Determine the (X, Y) coordinate at the center of the cell enclosing the given text.  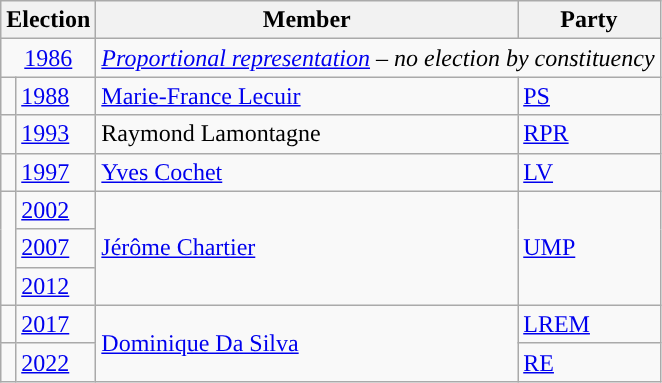
PS (589, 96)
Election (48, 20)
Jérôme Chartier (307, 248)
1986 (48, 58)
2017 (56, 324)
1988 (56, 96)
1993 (56, 134)
Member (307, 20)
RE (589, 362)
1997 (56, 172)
UMP (589, 248)
2002 (56, 210)
LREM (589, 324)
RPR (589, 134)
2012 (56, 286)
2022 (56, 362)
Raymond Lamontagne (307, 134)
Yves Cochet (307, 172)
Proportional representation – no election by constituency (378, 58)
Marie-France Lecuir (307, 96)
LV (589, 172)
Party (589, 20)
Dominique Da Silva (307, 343)
2007 (56, 248)
